Pinpoint the cell where the given text exists, returning its [x, y] midpoint coordinate. 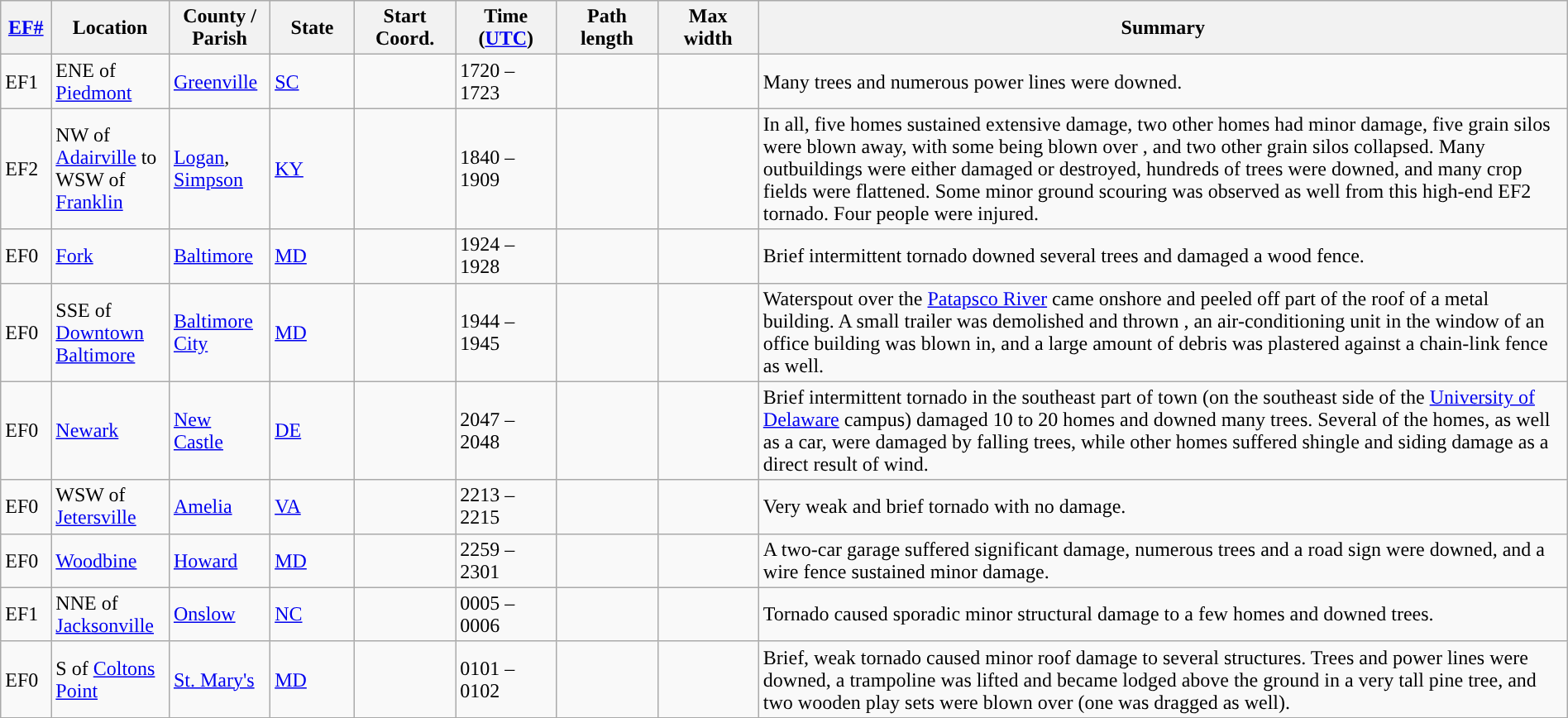
A two-car garage suffered significant damage, numerous trees and a road sign were downed, and a wire fence sustained minor damage. [1163, 561]
Newark [111, 430]
Start Coord. [404, 28]
Howard [219, 561]
Tornado caused sporadic minor structural damage to a few homes and downed trees. [1163, 614]
Greenville [219, 81]
Summary [1163, 28]
Woodbine [111, 561]
1944 – 1945 [506, 333]
0005 – 0006 [506, 614]
Amelia [219, 506]
Many trees and numerous power lines were downed. [1163, 81]
ENE of Piedmont [111, 81]
SC [313, 81]
2259 – 2301 [506, 561]
Onslow [219, 614]
2047 – 2048 [506, 430]
Baltimore City [219, 333]
2213 – 2215 [506, 506]
NC [313, 614]
EF2 [26, 169]
1840 – 1909 [506, 169]
Brief intermittent tornado downed several trees and damaged a wood fence. [1163, 256]
St. Mary's [219, 679]
Time (UTC) [506, 28]
VA [313, 506]
DE [313, 430]
NW of Adairville to WSW of Franklin [111, 169]
EF# [26, 28]
S of Coltons Point [111, 679]
NNE of Jacksonville [111, 614]
0101 – 0102 [506, 679]
Baltimore [219, 256]
Location [111, 28]
Logan, Simpson [219, 169]
New Castle [219, 430]
Path length [607, 28]
State [313, 28]
WSW of Jetersville [111, 506]
KY [313, 169]
County / Parish [219, 28]
1924 – 1928 [506, 256]
Very weak and brief tornado with no damage. [1163, 506]
Max width [708, 28]
Fork [111, 256]
1720 – 1723 [506, 81]
SSE of Downtown Baltimore [111, 333]
